For the text-containing cell, return its midpoint in [X, Y] coordinate format. 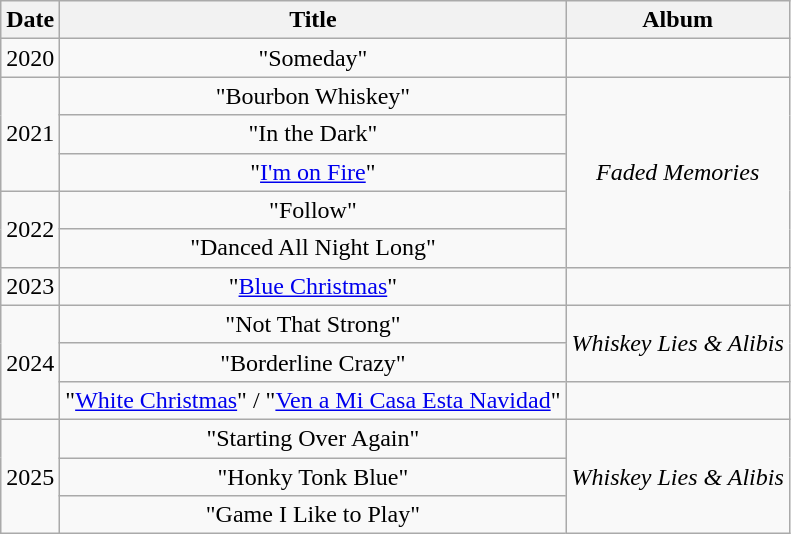
"Someday" [313, 58]
2024 [30, 362]
"White Christmas" / "Ven a Mi Casa Esta Navidad" [313, 400]
2022 [30, 229]
2025 [30, 476]
"Danced All Night Long" [313, 248]
Album [678, 20]
"Bourbon Whiskey" [313, 96]
"I'm on Fire" [313, 172]
Date [30, 20]
"Game I Like to Play" [313, 515]
"In the Dark" [313, 134]
"Borderline Crazy" [313, 362]
2020 [30, 58]
2023 [30, 286]
"Follow" [313, 210]
"Blue Christmas" [313, 286]
Title [313, 20]
2021 [30, 134]
"Not That Strong" [313, 324]
"Honky Tonk Blue" [313, 477]
Faded Memories [678, 172]
"Starting Over Again" [313, 438]
